Extract the [x, y] coordinate from the center of the cell holding the provided text.  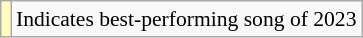
Indicates best-performing song of 2023 [186, 19]
